Output the (x, y) coordinate of the center of the cell containing the given text.  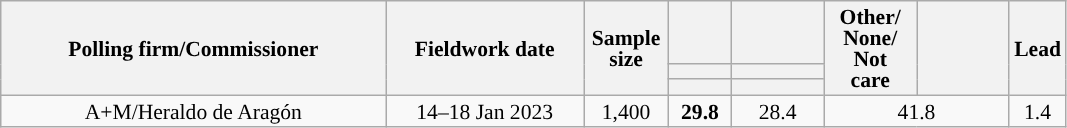
28.4 (778, 110)
14–18 Jan 2023 (485, 110)
29.8 (700, 110)
A+M/Heraldo de Aragón (194, 110)
41.8 (916, 110)
Sample size (626, 48)
1.4 (1038, 110)
Other/None/Notcare (870, 48)
1,400 (626, 110)
Fieldwork date (485, 48)
Polling firm/Commissioner (194, 48)
Lead (1038, 48)
